Search for the cell housing the specified text and yield its (x, y) center coordinate. 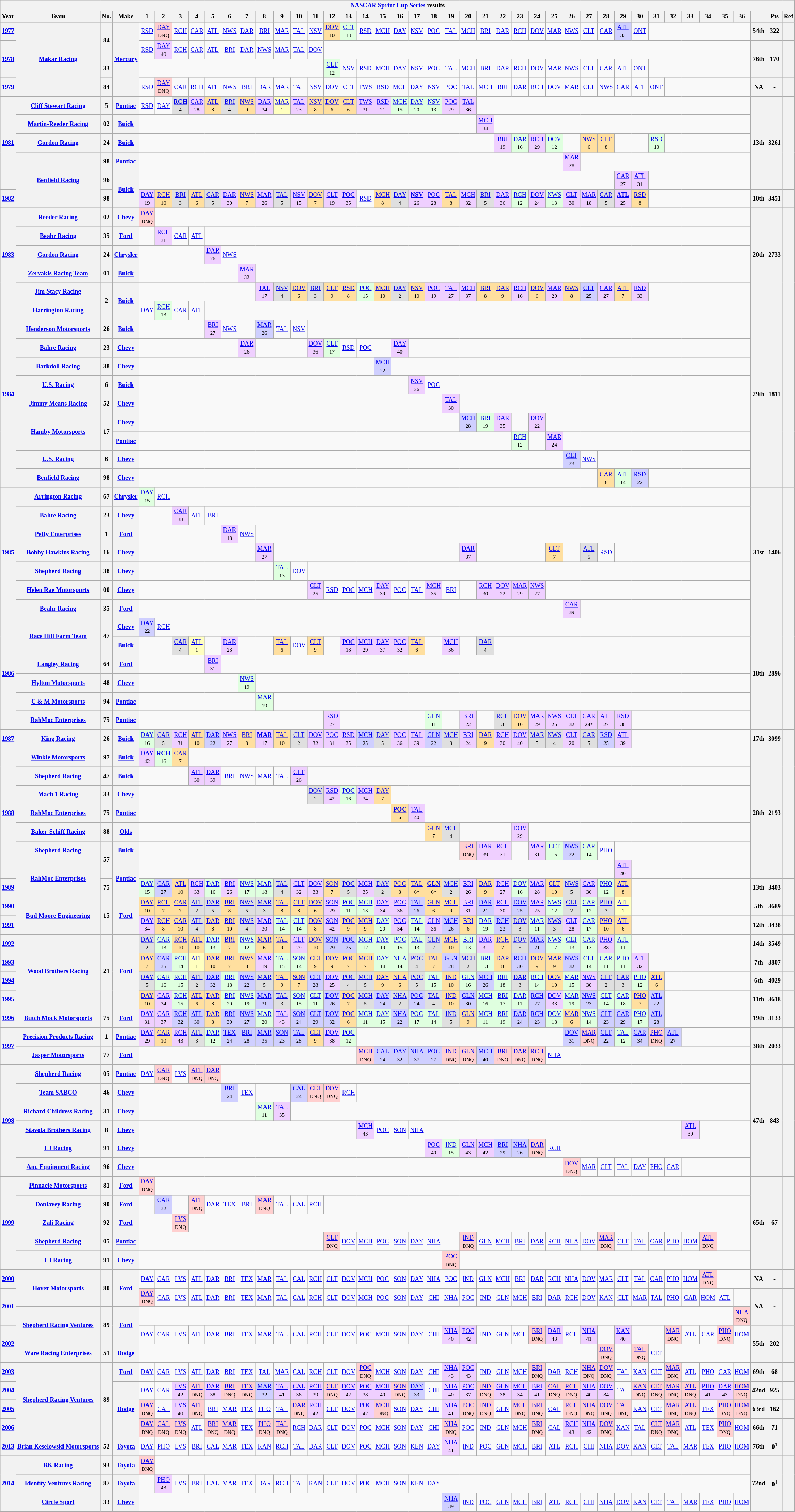
1998 (8, 1121)
BRI10 (230, 925)
DOV40 (520, 739)
3099 (775, 739)
46 (106, 1093)
CAR16 (164, 981)
48 (106, 683)
BRI29 (503, 1148)
Henderson Motorsports (58, 329)
Ware Racing Enterprises (58, 1353)
CAR18 (623, 1000)
3261 (775, 143)
GLNDNQ (468, 1055)
BRI22 (468, 720)
CAR36 (589, 888)
DOV18 (555, 1018)
Richard Childress Racing (58, 1111)
CAR29 (623, 1018)
POC11 (348, 907)
NHA43 (451, 1372)
00 (106, 590)
DAR36 (503, 199)
POC35 (348, 199)
12 (332, 17)
CAR3 (623, 981)
1990 (8, 907)
1811 (775, 394)
9 (282, 17)
DAY29 (147, 1037)
MCH25 (365, 739)
Pts (775, 17)
ATL14 (623, 478)
Stavola Brothers Racing (58, 1130)
2006 (8, 1428)
Team SABCO (58, 1093)
DAR5 (213, 907)
RCH32 (180, 1018)
NASCAR Sprint Cup Series results (398, 6)
34 (708, 17)
GLN11 (434, 720)
1977 (8, 31)
2033 (775, 1046)
SON24 (299, 1018)
NHA37 (417, 1055)
Wood Brothers Racing (58, 971)
DAR31 (485, 944)
Zali Racing (58, 1223)
BRI28 (247, 1037)
925 (775, 1391)
SON14 (299, 962)
CAR17 (589, 925)
22 (503, 17)
30 (640, 17)
1995 (8, 1000)
1981 (8, 143)
TAL23 (299, 106)
TEXDNQ (247, 1391)
ATL4 (197, 925)
1983 (8, 255)
DAR22 (213, 739)
RCH8 (164, 925)
MCH28 (468, 422)
DAY4 (400, 199)
POC12 (348, 1037)
Cliff Stewart Racing (58, 106)
BRI4 (230, 106)
RSD35 (348, 739)
Precision Products Racing (58, 1037)
92 (106, 1223)
POC19 (434, 292)
GLN9 (468, 1018)
CLT10 (555, 888)
NWS7 (247, 199)
TAL39 (417, 739)
32 (673, 17)
CAR6 (606, 478)
97 (106, 757)
18th (759, 674)
2000 (8, 1279)
DAR11 (520, 1000)
TAL6* (417, 888)
1989 (8, 888)
MCH29 (365, 646)
RSD13 (657, 143)
NWS13 (555, 199)
SON23 (282, 1037)
BRI5 (485, 199)
CAR28 (197, 106)
ATL5 (589, 553)
DAY32 (400, 1055)
TWS31 (365, 106)
DOV29 (520, 832)
POC28 (434, 199)
CAR11 (606, 962)
GLN2 (434, 944)
69th (759, 1372)
DAR4 (485, 646)
SONDNQ (400, 1391)
GLN16 (468, 981)
93 (106, 1465)
TAL35 (282, 1111)
TAL7 (434, 962)
170 (775, 59)
TAL40 (417, 813)
POC27 (434, 1055)
Hylton Motorsports (58, 683)
RSD22 (640, 478)
DOV42 (348, 1391)
MAR1 (282, 106)
2733 (775, 255)
BRI6 (468, 925)
1984 (8, 394)
NHA6 (400, 981)
POC29 (451, 106)
1406 (775, 553)
28 (606, 17)
13 (348, 17)
2002 (8, 1344)
GLN28 (451, 962)
DAY24 (383, 1000)
14 (365, 17)
NWS3 (555, 925)
ATL7 (623, 292)
NWS9 (247, 106)
3133 (775, 1018)
GLN6 (434, 907)
BK Racing (58, 1465)
MCH42 (485, 1148)
DAR35 (503, 422)
20 (468, 17)
NSV10 (417, 292)
PHO41 (708, 1391)
MCH7 (365, 962)
Baker-Schiff Racing (58, 832)
Am. Equipment Racing (58, 1167)
3807 (775, 962)
CAL36 (299, 1391)
POC43 (468, 1372)
Jim Stacy Racing (58, 292)
MAR20 (264, 1018)
DAR23 (230, 646)
DAR38 (213, 1391)
TAL41 (282, 1391)
DOV26 (332, 1000)
ATL22 (657, 1000)
NHA2 (400, 1000)
DAY33 (417, 1391)
ATL25 (623, 199)
29 (623, 17)
POC37 (468, 1391)
MCH12 (365, 944)
NWS30 (589, 981)
DOV36 (315, 348)
CLT12 (332, 68)
3618 (775, 1000)
CAR4 (180, 646)
MAR21 (537, 944)
CLT7 (555, 553)
CLT6 (348, 106)
MAR25 (537, 907)
RCH33 (197, 888)
25 (555, 17)
2896 (775, 674)
Makar Racing (58, 59)
ATL28 (657, 1018)
1985 (8, 553)
No. (106, 17)
MCH8 (383, 199)
DOV38 (332, 1037)
DAR18 (230, 534)
DOV24 (537, 199)
10 (299, 17)
POC9 (348, 925)
NHA42 (589, 1428)
2193 (775, 813)
TAL12 (623, 1037)
DOV8 (315, 925)
PHO11 (623, 962)
Martin-Reeder Racing (58, 124)
3451 (775, 199)
CLT26 (299, 776)
1996 (8, 1018)
68 (775, 1372)
65th (759, 1223)
CAR37 (164, 1018)
72nd (759, 1484)
POC16 (348, 795)
1992 (8, 944)
DAR13 (213, 944)
SON42 (332, 925)
64 (106, 664)
MCH37 (468, 292)
BRI27 (213, 329)
2014 (8, 1484)
RSD25 (606, 739)
322 (775, 31)
RSD33 (640, 292)
SON15 (299, 1000)
Brian Keselowski Motorsports (58, 1446)
12th (759, 925)
DAR10 (213, 962)
29th (759, 394)
55th (759, 1344)
CAR38 (180, 516)
42nd (759, 1391)
CLT17 (332, 348)
Bobby Hawkins Racing (58, 553)
ATL11 (623, 944)
ATL32 (640, 962)
Bud Moore Engineering (58, 916)
DAY37 (383, 646)
3403 (775, 888)
NHA22 (400, 1018)
DOV7 (315, 199)
BRI20 (230, 1000)
Year (8, 17)
TWS (365, 87)
POC24 (417, 1000)
IND15 (451, 1148)
GLN7 (434, 832)
NHA14 (400, 962)
Race Hill Farm Team (58, 636)
PHO10 (606, 925)
DAY31 (147, 1018)
ATL40 (623, 869)
Winkle Motorsports (58, 757)
10th (759, 199)
3438 (775, 925)
PHO17 (640, 1018)
19 (451, 17)
DAY22 (147, 627)
54th (759, 31)
MAR35 (264, 1037)
20th (759, 255)
1991 (8, 925)
POC34 (400, 925)
71 (775, 1428)
CAR39 (572, 609)
14th (759, 944)
2004 (8, 1391)
RCH42 (315, 1409)
RCH39 (315, 1391)
DOV3 (520, 925)
81 (106, 1186)
MAR9 (555, 962)
5th (759, 907)
POC32 (400, 646)
1978 (8, 59)
Barkdoll Racing (58, 366)
TAL27 (451, 292)
NWS25 (555, 720)
90 (106, 1204)
MCH22 (383, 366)
11 (315, 17)
4029 (775, 981)
DOV2 (315, 795)
ATL31 (640, 180)
ATL33 (623, 31)
Helen Rae Motorsports (58, 590)
GLN22 (434, 739)
RSD38 (623, 720)
TAL43 (282, 1018)
TAL17 (264, 292)
DAR34 (264, 106)
Hover Motorsports (58, 1288)
NSV15 (299, 199)
CLT30 (572, 199)
17th (759, 739)
GLN30 (468, 1000)
Hamby Motorsports (58, 432)
NSV8 (315, 106)
NHA39 (451, 1502)
1982 (8, 199)
4 (197, 17)
NWS23 (589, 1000)
18 (434, 17)
Jasper Motorsports (58, 1055)
DAR37 (468, 553)
MCH13 (365, 907)
MCH43 (365, 1130)
DAY16 (147, 739)
TAL30 (451, 404)
DOV31 (572, 1037)
BRI30 (230, 1018)
Harrington Racing (58, 311)
Mercury (126, 59)
DAR3 (520, 981)
TAL36 (468, 106)
GLN38 (503, 1391)
RCH29 (537, 143)
POC17 (417, 1018)
BRI17 (503, 1000)
POC40 (434, 1148)
MCH16 (485, 1000)
MAR27 (264, 553)
RCH4 (180, 106)
MCH32 (468, 199)
GLN6* (434, 888)
202 (775, 1344)
CAR24* (589, 720)
Langley Racing (58, 664)
NWS32 (572, 962)
Circle Sport (58, 1502)
CLT20 (572, 739)
1997 (8, 1046)
Petty Enterprises (58, 534)
MAR30 (264, 925)
162 (775, 1409)
MCH36 (451, 646)
RSD21 (383, 106)
MAR24 (555, 441)
843 (775, 1121)
CLT16 (555, 851)
CLT22 (606, 1037)
RCH3 (503, 720)
36 (742, 17)
Donlavey Racing (58, 1204)
ATL3 (197, 1037)
7 (247, 17)
63rd (759, 1409)
Pinnacle Motorsports (58, 1186)
88 (106, 832)
TAL28 (299, 1037)
MAR3 (264, 907)
2005 (8, 1409)
Olds (126, 832)
DAY14 (383, 962)
Reeder Racing (58, 218)
57 (106, 860)
RCH13 (164, 311)
38th (759, 1046)
LVS42 (180, 1391)
DAY42 (147, 757)
DAR12 (213, 1037)
NHA26 (520, 1148)
PHO3 (606, 907)
51 (106, 1353)
31st (759, 553)
80 (106, 1288)
POC25 (348, 944)
Jimmy Means Racing (58, 404)
66th (759, 1428)
Make (126, 17)
Team (58, 17)
28th (759, 813)
94 (106, 702)
1979 (8, 87)
MCH15 (400, 106)
CLT19 (332, 199)
TAL26 (417, 907)
3 (180, 17)
DAR24 (520, 1018)
TEX24 (230, 1037)
POC18 (348, 646)
DAR30 (230, 199)
POC38 (365, 1391)
CAR12 (589, 907)
DOV12 (555, 143)
PHO7 (640, 1000)
King Racing (58, 739)
NSV13 (434, 106)
CAR32 (164, 1204)
7th (759, 962)
TAL3 (282, 1000)
POC31 (332, 739)
Zervakis Racing Team (58, 273)
87 (106, 1484)
1993 (8, 962)
47th (759, 1121)
KAN40 (623, 1335)
DOV16 (520, 888)
2003 (8, 1372)
MAR15 (572, 981)
3549 (775, 944)
CARDNQ (164, 1074)
BRI41 (537, 1391)
DAR19 (485, 925)
NWS6 (589, 143)
Butch Mock Motorsports (58, 1018)
NSV4 (282, 292)
IND5 (451, 1018)
DOV34 (606, 1391)
MCH4 (451, 832)
TAL10 (282, 739)
MAR17 (264, 739)
GLN43 (468, 1148)
6th (759, 981)
PHO43 (164, 1484)
PHO38 (606, 944)
GLN36 (434, 925)
DAY39 (383, 590)
1988 (8, 813)
LVS40 (180, 1409)
3689 (775, 907)
DAR32 (213, 981)
KANDNQ (640, 1391)
77 (106, 1055)
Ref (788, 17)
Mach 1 Racing (58, 795)
27 (589, 17)
CAR35 (164, 962)
Arrington Racing (58, 497)
CLT11 (315, 1000)
1994 (8, 981)
RSD27 (332, 720)
TAL5 (282, 199)
DAR21 (485, 907)
1987 (8, 739)
Identity Ventures Racing (58, 1484)
DAY9 (383, 981)
NWS14 (589, 1018)
1986 (8, 674)
11th (759, 1000)
MCH3 (451, 739)
POC8 (400, 888)
2001 (8, 1307)
DOV5 (520, 944)
2013 (8, 1446)
19th (759, 1018)
CAR14 (589, 851)
C & M Motorsports (58, 702)
RSD42 (332, 795)
1999 (8, 1223)
